Locate the cell with the specified text and output its [X, Y] center coordinate. 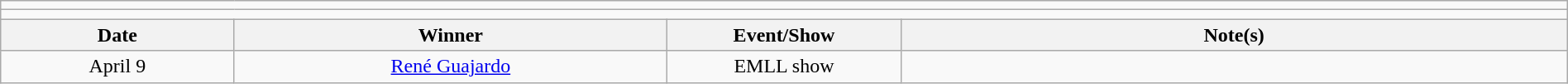
René Guajardo [451, 67]
April 9 [117, 67]
EMLL show [784, 67]
Date [117, 35]
Note(s) [1234, 35]
Event/Show [784, 35]
Winner [451, 35]
